Detect which cell encompasses the target text, then output its (X, Y) center coordinate. 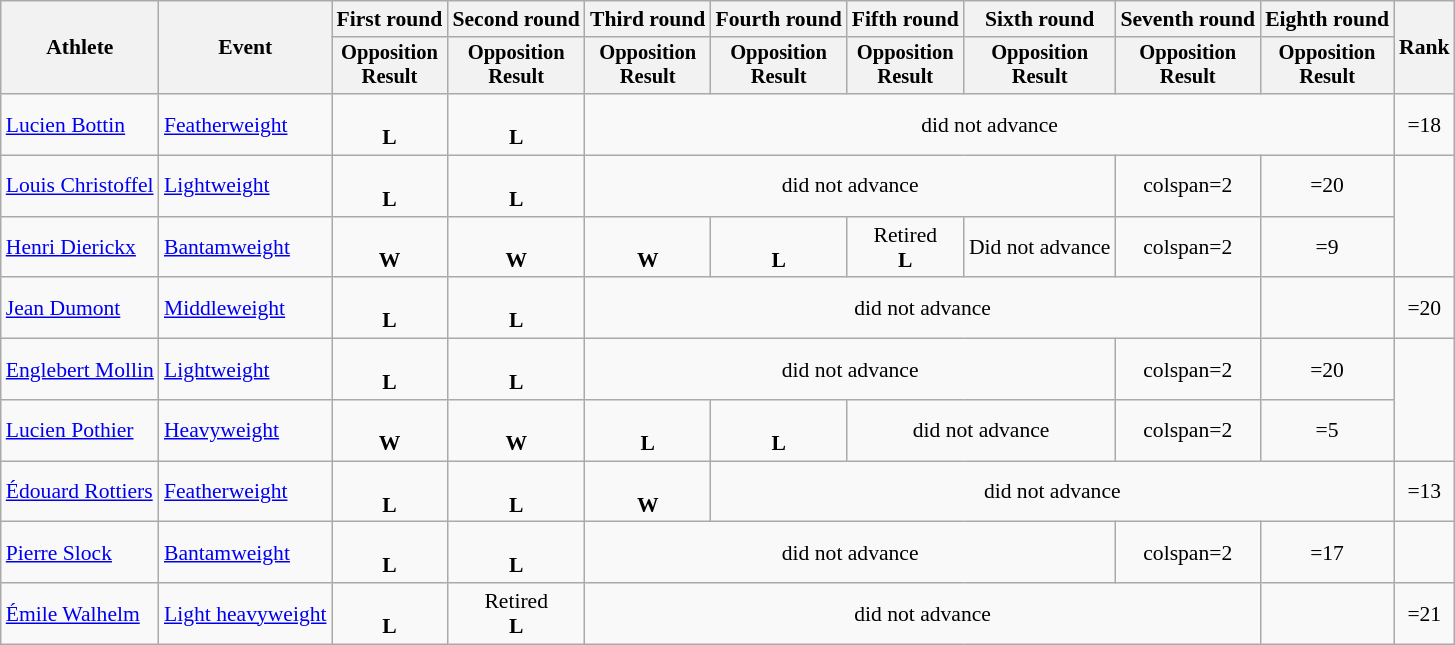
Englebert Mollin (80, 370)
Athlete (80, 48)
Second round (516, 19)
=17 (1327, 552)
Event (246, 48)
Louis Christoffel (80, 186)
Rank (1424, 48)
Seventh round (1188, 19)
Middleweight (246, 308)
Fourth round (778, 19)
Émile Walhelm (80, 614)
Third round (648, 19)
Light heavyweight (246, 614)
=13 (1424, 492)
=9 (1327, 248)
Lucien Bottin (80, 124)
Jean Dumont (80, 308)
Henri Dierickx (80, 248)
=18 (1424, 124)
=21 (1424, 614)
=5 (1327, 430)
Did not advance (1040, 248)
Sixth round (1040, 19)
Eighth round (1327, 19)
Lucien Pothier (80, 430)
First round (390, 19)
Pierre Slock (80, 552)
Heavyweight (246, 430)
Édouard Rottiers (80, 492)
Fifth round (906, 19)
